Determine the (x, y) coordinate at the center of the cell enclosing the given text.  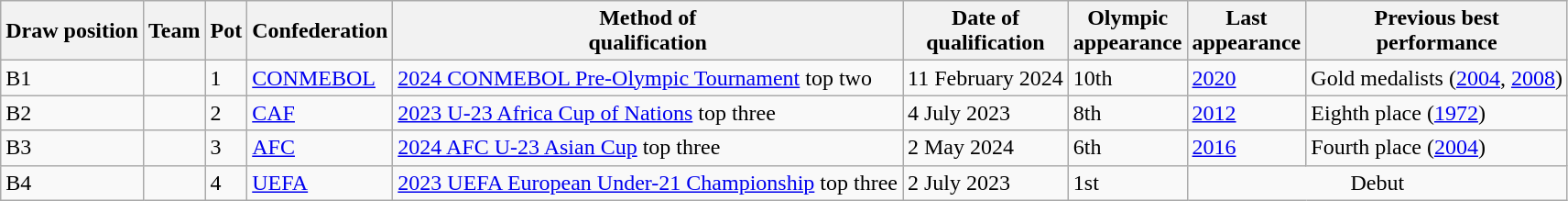
CONMEBOL (321, 78)
AFC (321, 148)
1st (1127, 183)
Method ofqualification (648, 31)
Pot (226, 31)
Eighth place (1972) (1437, 113)
6th (1127, 148)
10th (1127, 78)
2016 (1247, 148)
3 (226, 148)
Gold medalists (2004, 2008) (1437, 78)
8th (1127, 113)
2020 (1247, 78)
B4 (72, 183)
11 February 2024 (985, 78)
2023 U-23 Africa Cup of Nations top three (648, 113)
2 (226, 113)
Olympicappearance (1127, 31)
Date ofqualification (985, 31)
B2 (72, 113)
Debut (1377, 183)
2 July 2023 (985, 183)
1 (226, 78)
Confederation (321, 31)
2024 AFC U-23 Asian Cup top three (648, 148)
4 July 2023 (985, 113)
Previous bestperformance (1437, 31)
2012 (1247, 113)
Lastappearance (1247, 31)
B3 (72, 148)
B1 (72, 78)
CAF (321, 113)
UEFA (321, 183)
Team (174, 31)
Draw position (72, 31)
2024 CONMEBOL Pre-Olympic Tournament top two (648, 78)
Fourth place (2004) (1437, 148)
2023 UEFA European Under-21 Championship top three (648, 183)
4 (226, 183)
2 May 2024 (985, 148)
